Identify which cell holds the provided text, then report its (x, y) central coordinate. 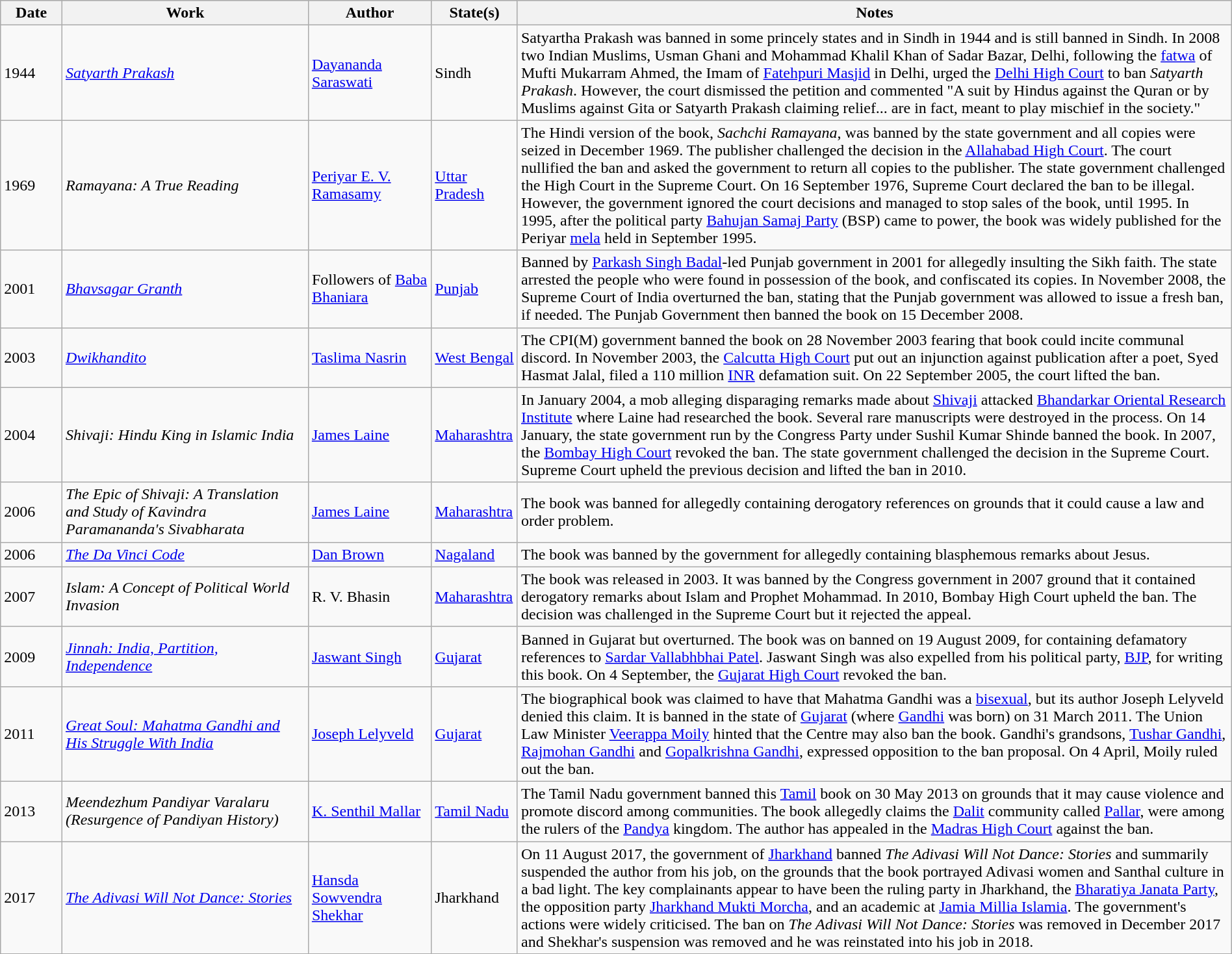
1969 (31, 185)
Punjab (474, 289)
Shivaji: Hindu King in Islamic India (185, 435)
2004 (31, 435)
The book was banned for allegedly containing derogatory references on grounds that it could cause a law and order problem. (875, 512)
Date (31, 13)
1944 (31, 73)
Ramayana: A True Reading (185, 185)
Jaswant Singh (369, 656)
2011 (31, 734)
Sindh (474, 73)
Notes (875, 13)
2017 (31, 897)
West Bengal (474, 357)
Meendezhum Pandiyar Varalaru (Resurgence of Pandiyan History) (185, 811)
Jinnah: India, Partition, Independence (185, 656)
Islam: A Concept of Political World Invasion (185, 597)
Uttar Pradesh (474, 185)
The Adivasi Will Not Dance: Stories (185, 897)
2003 (31, 357)
Work (185, 13)
The Da Vinci Code (185, 554)
R. V. Bhasin (369, 597)
Dan Brown (369, 554)
Dwikhandito (185, 357)
Periyar E. V. Ramasamy (369, 185)
Jharkhand (474, 897)
2013 (31, 811)
Followers of Baba Bhaniara (369, 289)
2001 (31, 289)
Author (369, 13)
Satyarth Prakash (185, 73)
2007 (31, 597)
Hansda Sowvendra Shekhar (369, 897)
Great Soul: Mahatma Gandhi and His Struggle With India (185, 734)
Bhavsagar Granth (185, 289)
Joseph Lelyveld (369, 734)
K. Senthil Mallar (369, 811)
2009 (31, 656)
Nagaland (474, 554)
State(s) (474, 13)
The Epic of Shivaji: A Translation and Study of Kavindra Paramananda's Sivabharata (185, 512)
Taslima Nasrin (369, 357)
Tamil Nadu (474, 811)
Dayananda Saraswati (369, 73)
The book was banned by the government for allegedly containing blasphemous remarks about Jesus. (875, 554)
